Capture the cell that displays the provided text and extract its [x, y] central coordinate. 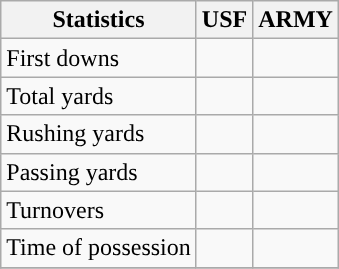
First downs [99, 58]
Passing yards [99, 172]
Rushing yards [99, 134]
USF [224, 20]
Time of possession [99, 248]
Turnovers [99, 210]
ARMY [296, 20]
Total yards [99, 96]
Statistics [99, 20]
